Capture the cell that displays the provided text and extract its [X, Y] central coordinate. 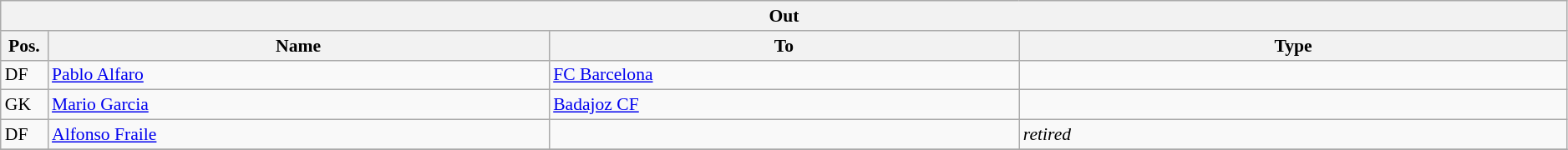
retired [1293, 135]
To [784, 46]
Mario Garcia [298, 105]
Pos. [24, 46]
Alfonso Fraile [298, 135]
FC Barcelona [784, 75]
GK [24, 105]
Name [298, 46]
Pablo Alfaro [298, 75]
Type [1293, 46]
Badajoz CF [784, 105]
Out [784, 16]
